Pinpoint the cell where the given text exists, returning its [X, Y] midpoint coordinate. 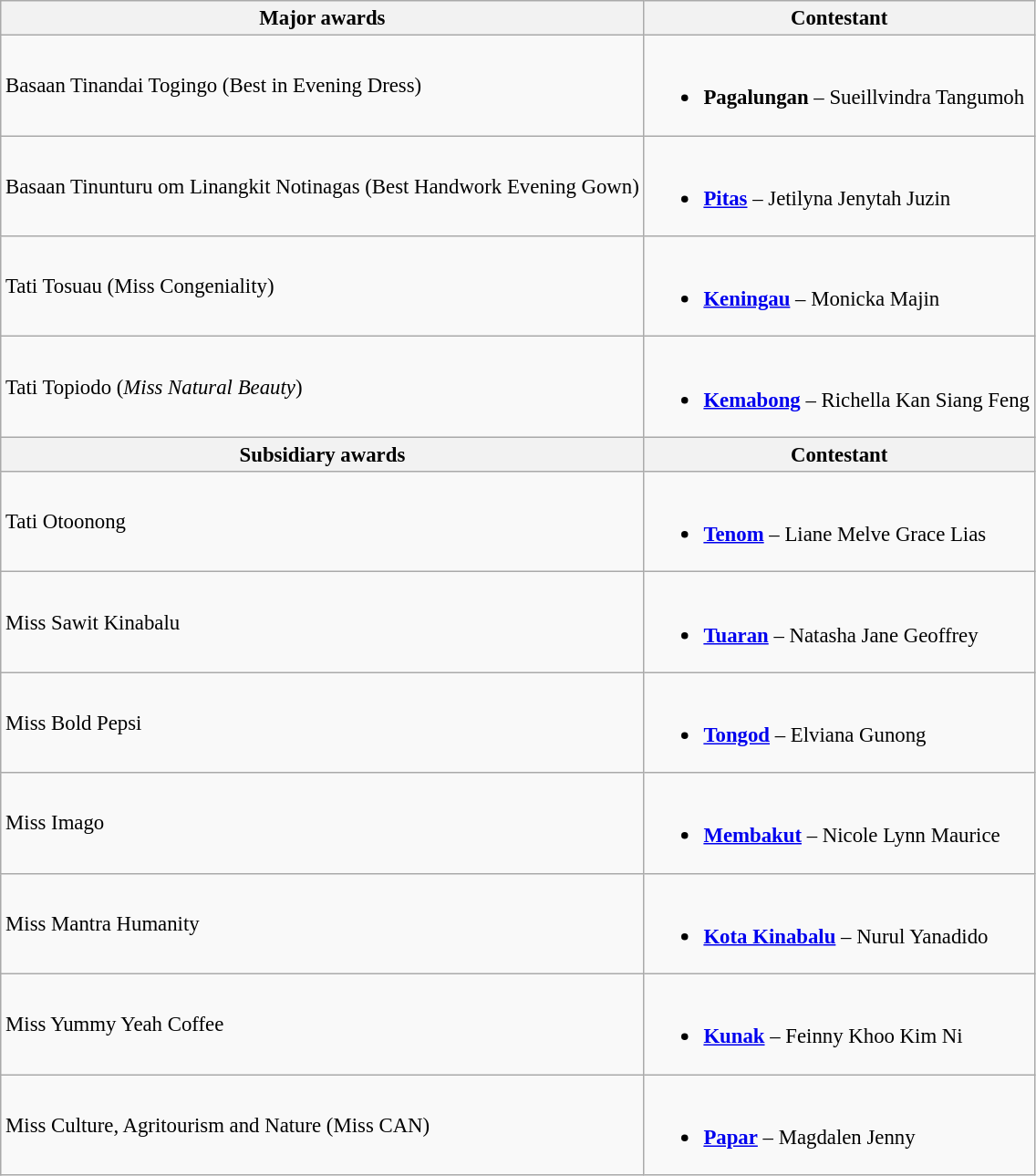
Basaan Tinunturu om Linangkit Notinagas (Best Handwork Evening Gown) [323, 186]
Subsidiary awards [323, 454]
Tenom – Liane Melve Grace Lias [839, 522]
Miss Imago [323, 823]
Miss Culture, Agritourism and Nature (Miss CAN) [323, 1125]
Miss Bold Pepsi [323, 723]
Kota Kinabalu – Nurul Yanadido [839, 923]
Tuaran – Natasha Jane Geoffrey [839, 622]
Miss Yummy Yeah Coffee [323, 1025]
Kunak – Feinny Khoo Kim Ni [839, 1025]
Kemabong – Richella Kan Siang Feng [839, 387]
Major awards [323, 18]
Keningau – Monicka Majin [839, 286]
Tati Otoonong [323, 522]
Membakut – Nicole Lynn Maurice [839, 823]
Papar – Magdalen Jenny [839, 1125]
Miss Mantra Humanity [323, 923]
Tati Tosuau (Miss Congeniality) [323, 286]
Miss Sawit Kinabalu [323, 622]
Pagalungan – Sueillvindra Tangumoh [839, 86]
Tongod – Elviana Gunong [839, 723]
Basaan Tinandai Togingo (Best in Evening Dress) [323, 86]
Tati Topiodo (Miss Natural Beauty) [323, 387]
Pitas – Jetilyna Jenytah Juzin [839, 186]
